Capture the cell that displays the provided text and extract its [X, Y] central coordinate. 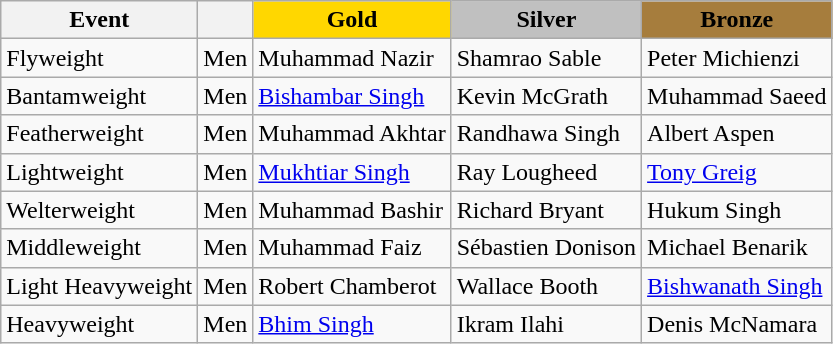
Randhawa Singh [546, 134]
Heavyweight [100, 324]
Muhammad Bashir [352, 210]
Shamrao Sable [546, 58]
Muhammad Saeed [737, 96]
Denis McNamara [737, 324]
Featherweight [100, 134]
Bishwanath Singh [737, 286]
Muhammad Faiz [352, 248]
Muhammad Akhtar [352, 134]
Bantamweight [100, 96]
Bhim Singh [352, 324]
Middleweight [100, 248]
Kevin McGrath [546, 96]
Peter Michienzi [737, 58]
Hukum Singh [737, 210]
Muhammad Nazir [352, 58]
Gold [352, 20]
Robert Chamberot [352, 286]
Ray Lougheed [546, 172]
Richard Bryant [546, 210]
Lightweight [100, 172]
Flyweight [100, 58]
Sébastien Donison [546, 248]
Michael Benarik [737, 248]
Mukhtiar Singh [352, 172]
Light Heavyweight [100, 286]
Bishambar Singh [352, 96]
Ikram Ilahi [546, 324]
Event [100, 20]
Wallace Booth [546, 286]
Albert Aspen [737, 134]
Bronze [737, 20]
Welterweight [100, 210]
Tony Greig [737, 172]
Silver [546, 20]
